Capture the cell that displays the provided text and extract its [x, y] central coordinate. 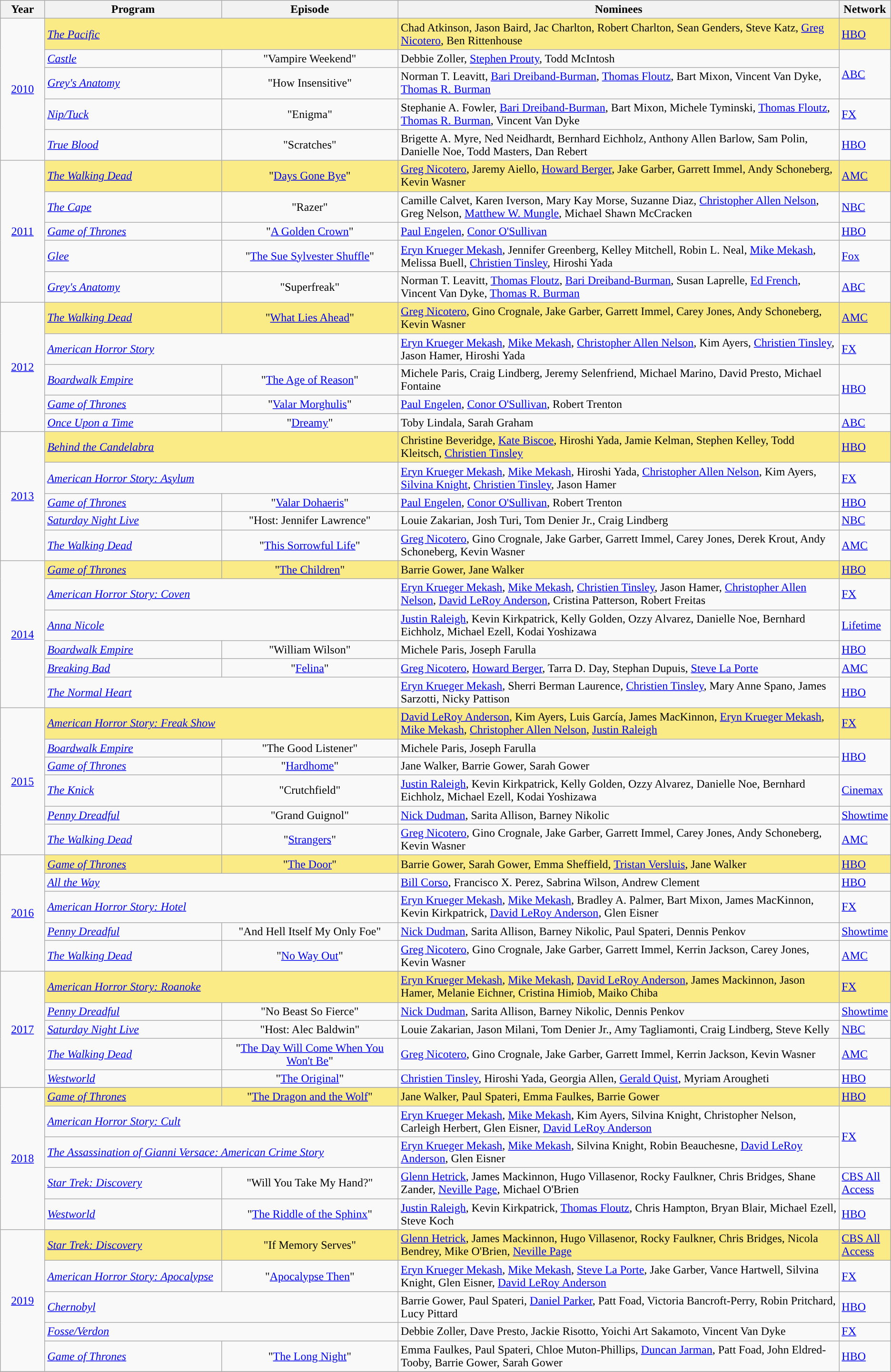
Barrie Gower, Sarah Gower, Emma Sheffield, Tristan Versluis, Jane Walker [619, 864]
"No Beast So Fierce" [309, 1011]
Network [865, 10]
"Valar Dohaeris" [309, 503]
Year [23, 10]
"Strangers" [309, 839]
Behind the Candelabra [222, 447]
"This Sorrowful Life" [309, 545]
American Horror Story: Asylum [222, 478]
Nominees [619, 10]
"No Way Out" [309, 956]
Lifetime [865, 625]
Debbie Zoller, Stephen Prouty, Todd McIntosh [619, 59]
2018 [23, 1158]
Fosse/Verdon [222, 1332]
Program [133, 10]
Christine Beveridge, Kate Biscoe, Hiroshi Yada, Jamie Kelman, Stephen Kelley, Todd Kleitsch, Christien Tinsley [619, 447]
"The Door" [309, 864]
"The Original" [309, 1078]
Norman T. Leavitt, Bari Dreiband-Burman, Thomas Floutz, Bart Mixon, Vincent Van Dyke, Thomas R. Burman [619, 83]
"Host: Jennifer Lawrence" [309, 521]
Fox [865, 256]
Greg Nicotero, Gino Crognale, Jake Garber, Garrett Immel, Carey Jones, Derek Krout, Andy Schoneberg, Kevin Wasner [619, 545]
Eryn Krueger Mekash, Mike Mekash, Steve La Porte, Jake Garber, Vance Hartwell, Silvina Knight, Glen Eisner, David LeRoy Anderson [619, 1276]
Chad Atkinson, Jason Baird, Jac Charlton, Robert Charlton, Sean Genders, Steve Katz, Greg Nicotero, Ben Rittenhouse [619, 34]
American Horror Story: Coven [222, 594]
"Hardhome" [309, 766]
"The Sue Sylvester Shuffle" [309, 256]
"Grand Guignol" [309, 815]
American Horror Story: Freak Show [222, 723]
"Enigma" [309, 114]
Eryn Krueger Mekash, Jennifer Greenberg, Kelley Mitchell, Robin L. Neal, Mike Mekash, Melissa Buell, Christien Tinsley, Hiroshi Yada [619, 256]
"Crutchfield" [309, 791]
Once Upon a Time [133, 423]
Brigette A. Myre, Ned Neidhardt, Bernhard Eichholz, Anthony Allen Barlow, Sam Polin, Danielle Noe, Todd Masters, Dan Rebert [619, 145]
Justin Raleigh, Kevin Kirkpatrick, Thomas Floutz, Chris Hampton, Bryan Blair, Michael Ezell, Steve Koch [619, 1214]
David LeRoy Anderson, Kim Ayers, Luis García, James MacKinnon, Eryn Krueger Mekash, Mike Mekash, Christopher Allen Nelson, Justin Raleigh [619, 723]
"The Riddle of the Sphinx" [309, 1214]
Christien Tinsley, Hiroshi Yada, Georgia Allen, Gerald Quist, Myriam Arougheti [619, 1078]
"If Memory Serves" [309, 1245]
Stephanie A. Fowler, Bari Dreiband-Burman, Bart Mixon, Michele Tyminski, Thomas Floutz, Thomas R. Burman, Vincent Van Dyke [619, 114]
Eryn Krueger Mekash, Mike Mekash, Bradley A. Palmer, Bart Mixon, James MacKinnon, Kevin Kirkpatrick, David LeRoy Anderson, Glen Eisner [619, 907]
American Horror Story [222, 348]
Nick Dudman, Sarita Allison, Barney Nikolic, Dennis Penkov [619, 1011]
Chernobyl [222, 1307]
Glee [133, 256]
Glenn Hetrick, James Mackinnon, Hugo Villasenor, Rocky Faulkner, Chris Bridges, Shane Zander, Neville Page, Michael O'Brien [619, 1183]
Episode [309, 10]
The Knick [133, 791]
The Cape [133, 207]
Greg Nicotero, Gino Crognale, Jake Garber, Garrett Immel, Kerrin Jackson, Carey Jones, Kevin Wasner [619, 956]
"Razer" [309, 207]
2012 [23, 366]
Eryn Krueger Mekash, Mike Mekash, Hiroshi Yada, Christopher Allen Nelson, Kim Ayers, Silvina Knight, Christien Tinsley, Jason Hamer [619, 478]
Eryn Krueger Mekash, Mike Mekash, Kim Ayers, Silvina Knight, Christopher Nelson, Carleigh Herbert, Glen Eisner, David LeRoy Anderson [619, 1121]
Castle [133, 59]
"The Day Will Come When You Won't Be" [309, 1054]
2011 [23, 231]
"The Dragon and the Wolf" [309, 1096]
Cinemax [865, 791]
Greg Nicotero, Gino Crognale, Jake Garber, Garrett Immel, Kerrin Jackson, Kevin Wasner [619, 1054]
"And Hell Itself My Only Foe" [309, 931]
Bill Corso, Francisco X. Perez, Sabrina Wilson, Andrew Clement [619, 882]
Barrie Gower, Paul Spateri, Daniel Parker, Patt Foad, Victoria Bancroft-Perry, Robin Pritchard, Lucy Pittard [619, 1307]
The Assassination of Gianni Versace: American Crime Story [222, 1153]
American Horror Story: Hotel [222, 907]
2014 [23, 634]
Toby Lindala, Sarah Graham [619, 423]
"A Golden Crown" [309, 231]
"Superfreak" [309, 286]
American Horror Story: Roanoke [222, 987]
Greg Nicotero, Howard Berger, Tarra D. Day, Stephan Dupuis, Steve La Porte [619, 668]
All the Way [222, 882]
American Horror Story: Apocalypse [133, 1276]
"William Wilson" [309, 650]
"Will You Take My Hand?" [309, 1183]
2019 [23, 1301]
Emma Faulkes, Paul Spateri, Chloe Muton-Phillips, Duncan Jarman, Patt Foad, John Eldred-Tooby, Barrie Gower, Sarah Gower [619, 1356]
"Apocalypse Then" [309, 1276]
True Blood [133, 145]
Eryn Krueger Mekash, Mike Mekash, Silvina Knight, Robin Beauchesne, David LeRoy Anderson, Glen Eisner [619, 1153]
Louie Zakarian, Josh Turi, Tom Denier Jr., Craig Lindberg [619, 521]
2016 [23, 913]
"The Age of Reason" [309, 380]
Greg Nicotero, Jaremy Aiello, Howard Berger, Jake Garber, Garrett Immel, Andy Schoneberg, Kevin Wasner [619, 176]
Breaking Bad [133, 668]
Jane Walker, Barrie Gower, Sarah Gower [619, 766]
Eryn Krueger Mekash, Mike Mekash, David LeRoy Anderson, James Mackinnon, Jason Hamer, Melanie Eichner, Cristina Himiob, Maiko Chiba [619, 987]
Eryn Krueger Mekash, Mike Mekash, Christopher Allen Nelson, Kim Ayers, Christien Tinsley, Jason Hamer, Hiroshi Yada [619, 348]
The Pacific [222, 34]
Louie Zakarian, Jason Milani, Tom Denier Jr., Amy Tagliamonti, Craig Lindberg, Steve Kelly [619, 1029]
"Host: Alec Baldwin" [309, 1029]
"The Children" [309, 570]
"Scratches" [309, 145]
Debbie Zoller, Dave Presto, Jackie Risotto, Yoichi Art Sakamoto, Vincent Van Dyke [619, 1332]
2015 [23, 781]
Glenn Hetrick, James Mackinnon, Hugo Villasenor, Rocky Faulkner, Chris Bridges, Nicola Bendrey, Mike O'Brien, Neville Page [619, 1245]
2013 [23, 496]
Anna Nicole [222, 625]
"Valar Morghulis" [309, 405]
Nick Dudman, Sarita Allison, Barney Nikolic [619, 815]
Nick Dudman, Sarita Allison, Barney Nikolic, Paul Spateri, Dennis Penkov [619, 931]
"Dreamy" [309, 423]
Michele Paris, Craig Lindberg, Jeremy Selenfriend, Michael Marino, David Presto, Michael Fontaine [619, 380]
Norman T. Leavitt, Thomas Floutz, Bari Dreiband-Burman, Susan Laprelle, Ed French, Vincent Van Dyke, Thomas R. Burman [619, 286]
"Vampire Weekend" [309, 59]
Nip/Tuck [133, 114]
The Normal Heart [222, 692]
"Days Gone Bye" [309, 176]
Paul Engelen, Conor O'Sullivan [619, 231]
"Felina" [309, 668]
Camille Calvet, Karen Iverson, Mary Kay Morse, Suzanne Diaz, Christopher Allen Nelson, Greg Nelson, Matthew W. Mungle, Michael Shawn McCracken [619, 207]
Jane Walker, Paul Spateri, Emma Faulkes, Barrie Gower [619, 1096]
Eryn Krueger Mekash, Mike Mekash, Christien Tinsley, Jason Hamer, Christopher Allen Nelson, David LeRoy Anderson, Cristina Patterson, Robert Freitas [619, 594]
2010 [23, 89]
Barrie Gower, Jane Walker [619, 570]
Eryn Krueger Mekash, Sherri Berman Laurence, Christien Tinsley, Mary Anne Spano, James Sarzotti, Nicky Pattison [619, 692]
American Horror Story: Cult [222, 1121]
"The Good Listener" [309, 748]
"How Insensitive" [309, 83]
"The Long Night" [309, 1356]
2017 [23, 1029]
"What Lies Ahead" [309, 318]
